Detect which cell encompasses the target text, then output its (X, Y) center coordinate. 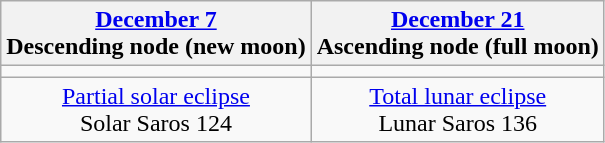
Partial solar eclipseSolar Saros 124 (156, 110)
December 7Descending node (new moon) (156, 34)
Total lunar eclipseLunar Saros 136 (458, 110)
December 21Ascending node (full moon) (458, 34)
